Capture the cell that displays the provided text and extract its (x, y) central coordinate. 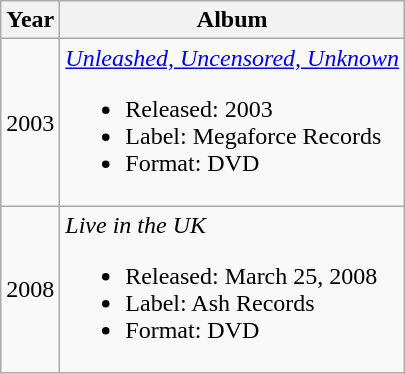
2003 (30, 122)
Album (232, 20)
Unleashed, Uncensored, UnknownReleased: 2003Label: Megaforce RecordsFormat: DVD (232, 122)
2008 (30, 290)
Live in the UKReleased: March 25, 2008Label: Ash RecordsFormat: DVD (232, 290)
Year (30, 20)
